Extract the (X, Y) coordinate from the center of the cell holding the provided text.  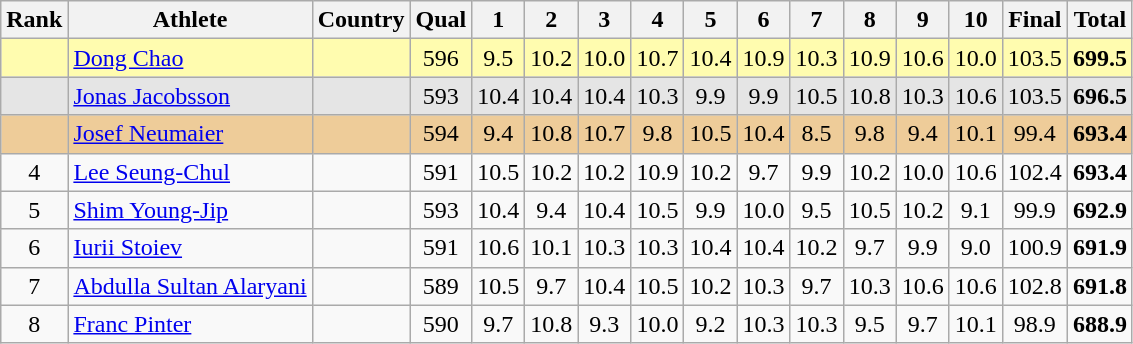
Josef Neumaier (190, 134)
99.9 (1034, 210)
Athlete (190, 20)
Shim Young-Jip (190, 210)
688.9 (1100, 324)
9 (922, 20)
590 (441, 324)
3 (604, 20)
9.2 (710, 324)
Lee Seung-Chul (190, 172)
Rank (34, 20)
Dong Chao (190, 58)
Total (1100, 20)
102.4 (1034, 172)
99.4 (1034, 134)
8.5 (816, 134)
596 (441, 58)
Abdulla Sultan Alaryani (190, 286)
691.8 (1100, 286)
1 (498, 20)
102.8 (1034, 286)
Jonas Jacobsson (190, 96)
9.3 (604, 324)
Qual (441, 20)
699.5 (1100, 58)
9.1 (976, 210)
696.5 (1100, 96)
2 (552, 20)
Country (361, 20)
9.0 (976, 248)
Iurii Stoiev (190, 248)
589 (441, 286)
Franc Pinter (190, 324)
98.9 (1034, 324)
692.9 (1100, 210)
100.9 (1034, 248)
594 (441, 134)
691.9 (1100, 248)
Final (1034, 20)
10 (976, 20)
